Capture the cell that displays the provided text and extract its (X, Y) central coordinate. 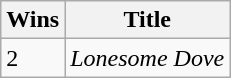
Wins (33, 20)
Title (148, 20)
Lonesome Dove (148, 58)
2 (33, 58)
